Find where the given text appears and provide that cell's center as (X, Y) coordinate. 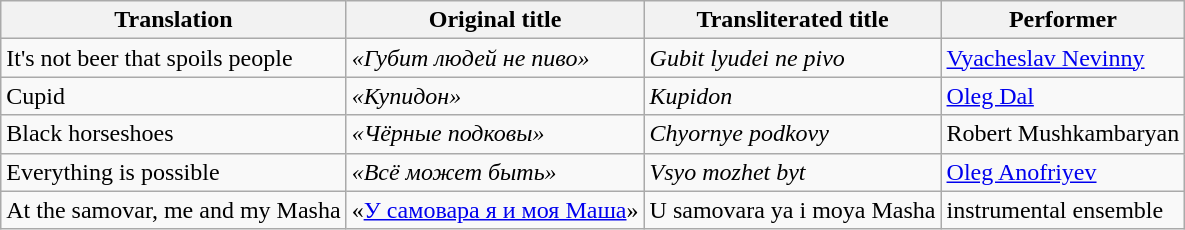
Oleg Anofriyev (1063, 172)
Robert Mushkambaryan (1063, 134)
instrumental ensemble (1063, 210)
It's not beer that spoils people (174, 58)
«У самовара я и моя Маша» (495, 210)
Kupidon (792, 96)
Vsyo mozhet byt (792, 172)
U samovara ya i moya Masha (792, 210)
«Губит людей не пиво» (495, 58)
«Всё может быть» (495, 172)
Transliterated title (792, 20)
At the samovar, me and my Masha (174, 210)
Black horseshoes (174, 134)
«Купидон» (495, 96)
Translation (174, 20)
Chyornye podkovy (792, 134)
Vyacheslav Nevinny (1063, 58)
Gubit lyudei ne pivo (792, 58)
Everything is possible (174, 172)
Performer (1063, 20)
«Чёрные подковы» (495, 134)
Cupid (174, 96)
Oleg Dal (1063, 96)
Original title (495, 20)
